Search for the cell housing the specified text and yield its (X, Y) center coordinate. 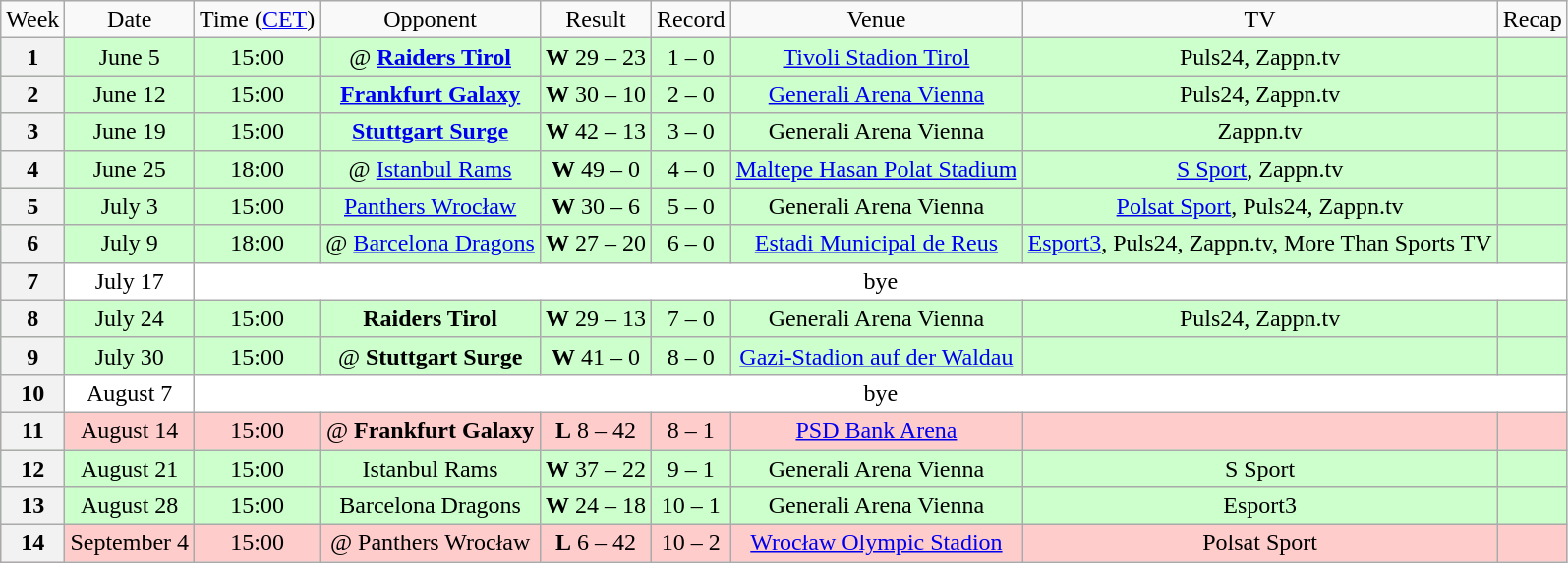
Tivoli Stadion Tirol (877, 57)
July 3 (130, 206)
@ Barcelona Dragons (431, 244)
4 – 0 (691, 169)
June 19 (130, 132)
Recap (1532, 20)
Gazi-Stadion auf der Waldau (877, 356)
June 25 (130, 169)
Maltepe Hasan Polat Stadium (877, 169)
L 8 – 42 (596, 430)
W 30 – 6 (596, 206)
2 (33, 94)
Result (596, 20)
W 29 – 23 (596, 57)
10 – 2 (691, 543)
Estadi Municipal de Reus (877, 244)
July 30 (130, 356)
W 49 – 0 (596, 169)
Barcelona Dragons (431, 506)
W 29 – 13 (596, 318)
Date (130, 20)
10 – 1 (691, 506)
7 – 0 (691, 318)
12 (33, 469)
S Sport (1260, 469)
10 (33, 393)
14 (33, 543)
July 24 (130, 318)
Panthers Wrocław (431, 206)
@ Istanbul Rams (431, 169)
Week (33, 20)
TV (1260, 20)
W 30 – 10 (596, 94)
8 – 0 (691, 356)
Venue (877, 20)
S Sport, Zappn.tv (1260, 169)
August 14 (130, 430)
W 37 – 22 (596, 469)
Stuttgart Surge (431, 132)
Frankfurt Galaxy (431, 94)
W 42 – 13 (596, 132)
8 – 1 (691, 430)
8 (33, 318)
1 – 0 (691, 57)
11 (33, 430)
Polsat Sport, Puls24, Zappn.tv (1260, 206)
W 24 – 18 (596, 506)
@ Frankfurt Galaxy (431, 430)
Polsat Sport (1260, 543)
August 7 (130, 393)
September 4 (130, 543)
W 27 – 20 (596, 244)
July 9 (130, 244)
2 – 0 (691, 94)
Wrocław Olympic Stadion (877, 543)
6 – 0 (691, 244)
4 (33, 169)
L 6 – 42 (596, 543)
June 12 (130, 94)
5 – 0 (691, 206)
13 (33, 506)
W 41 – 0 (596, 356)
3 (33, 132)
Time (CET) (258, 20)
August 21 (130, 469)
PSD Bank Arena (877, 430)
9 (33, 356)
Esport3, Puls24, Zappn.tv, More Than Sports TV (1260, 244)
9 – 1 (691, 469)
Record (691, 20)
Raiders Tirol (431, 318)
@ Panthers Wrocław (431, 543)
Opponent (431, 20)
July 17 (130, 281)
@ Stuttgart Surge (431, 356)
6 (33, 244)
3 – 0 (691, 132)
7 (33, 281)
June 5 (130, 57)
Esport3 (1260, 506)
Istanbul Rams (431, 469)
@ Raiders Tirol (431, 57)
August 28 (130, 506)
Zappn.tv (1260, 132)
1 (33, 57)
5 (33, 206)
